Provide the (X, Y) coordinate of the cell's center where the given text is located.  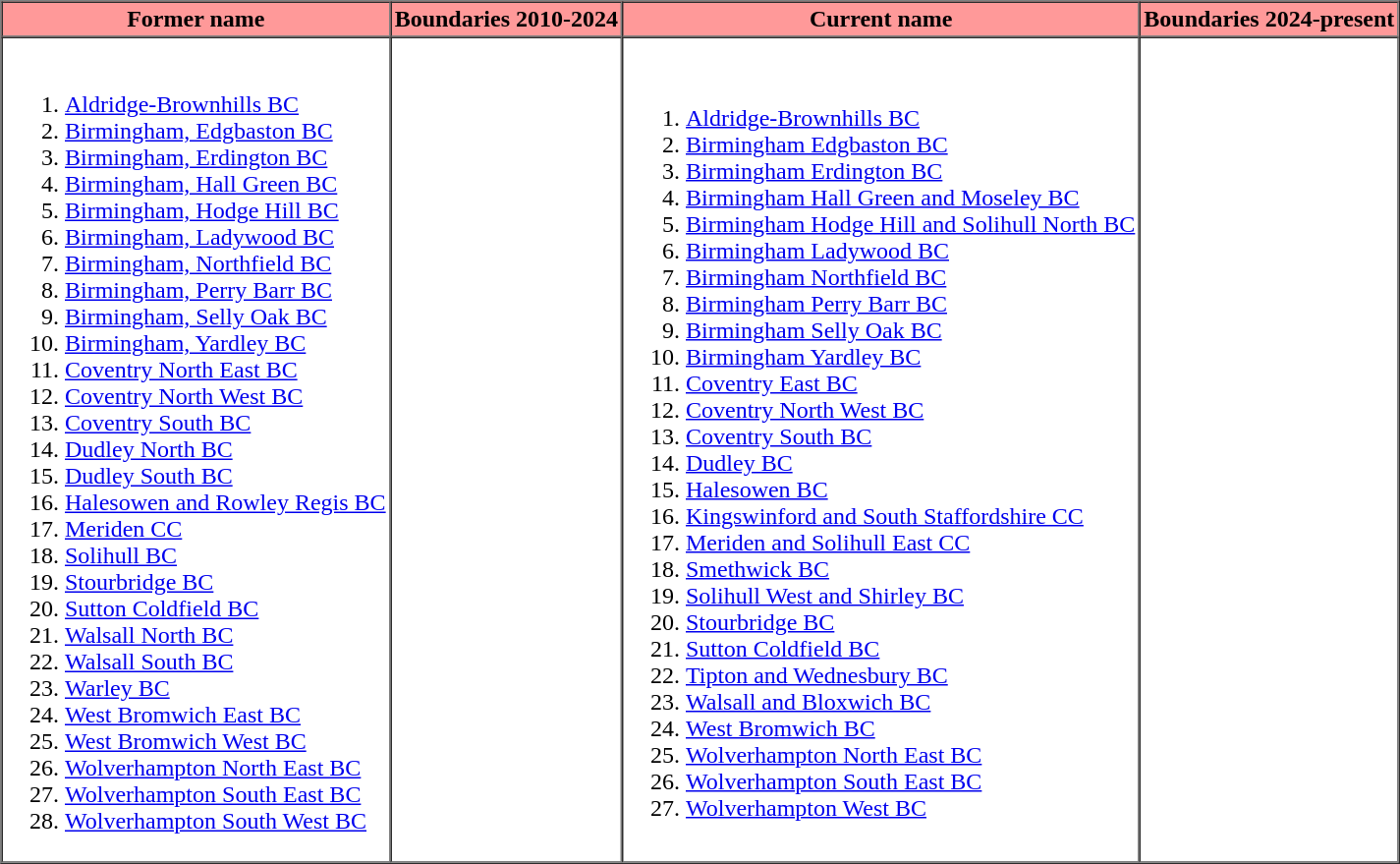
Current name (880, 20)
Former name (196, 20)
Boundaries 2024-present (1269, 20)
Boundaries 2010-2024 (506, 20)
